Provide the [x, y] coordinate of the cell's center where the given text is located.  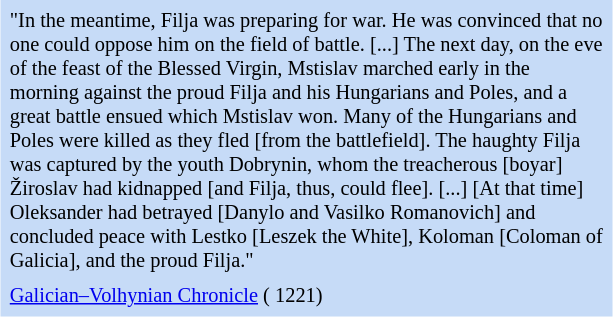
Galician–Volhynian Chronicle ( 1221) [306, 296]
